Detect which cell encompasses the target text, then output its [X, Y] center coordinate. 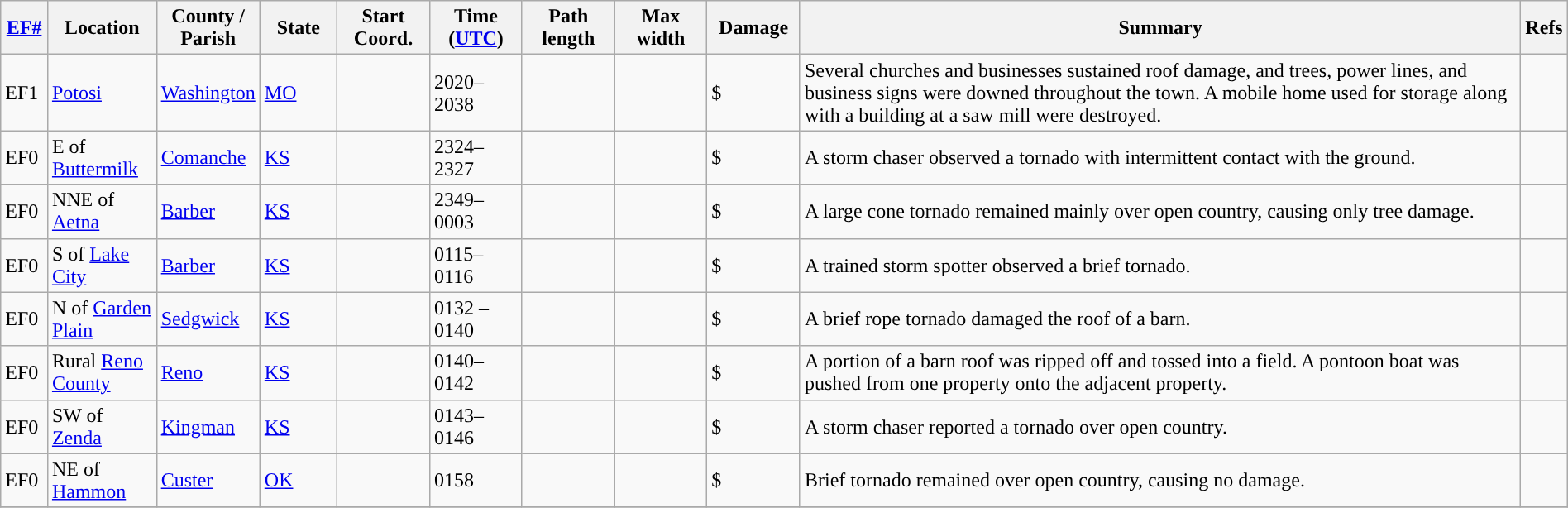
A large cone tornado remained mainly over open country, causing only tree damage. [1159, 212]
Start Coord. [383, 28]
0140–0142 [476, 372]
NE of Hammon [102, 480]
0132 – 0140 [476, 319]
N of Garden Plain [102, 319]
Location [102, 28]
Path length [568, 28]
EF1 [25, 93]
Washington [208, 93]
Time (UTC) [476, 28]
2349–0003 [476, 212]
Sedgwick [208, 319]
A portion of a barn roof was ripped off and tossed into a field. A pontoon boat was pushed from one property onto the adjacent property. [1159, 372]
A trained storm spotter observed a brief tornado. [1159, 265]
EF# [25, 28]
A brief rope tornado damaged the roof of a barn. [1159, 319]
Kingman [208, 427]
A storm chaser observed a tornado with intermittent contact with the ground. [1159, 157]
Max width [661, 28]
Brief tornado remained over open country, causing no damage. [1159, 480]
SW of Zenda [102, 427]
OK [298, 480]
E of Buttermilk [102, 157]
Rural Reno County [102, 372]
County / Parish [208, 28]
0115–0116 [476, 265]
Refs [1545, 28]
Summary [1159, 28]
NNE of Aetna [102, 212]
Reno [208, 372]
0143–0146 [476, 427]
2020–2038 [476, 93]
MO [298, 93]
A storm chaser reported a tornado over open country. [1159, 427]
Damage [754, 28]
Potosi [102, 93]
2324–2327 [476, 157]
0158 [476, 480]
Custer [208, 480]
Comanche [208, 157]
S of Lake City [102, 265]
State [298, 28]
